Extract the (X, Y) coordinate from the center of the cell holding the provided text.  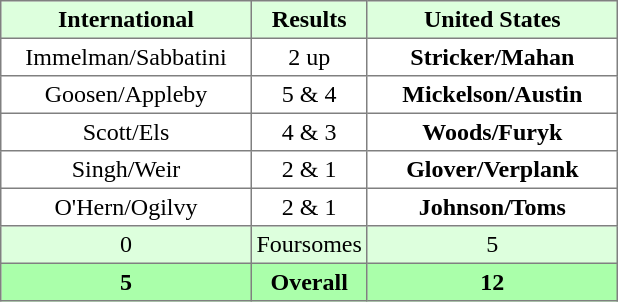
Foursomes (309, 245)
Goosen/Appleby (126, 95)
Mickelson/Austin (492, 95)
Overall (309, 282)
5 & 4 (309, 95)
O'Hern/Ogilvy (126, 207)
2 up (309, 57)
International (126, 20)
4 & 3 (309, 132)
Results (309, 20)
United States (492, 20)
Scott/Els (126, 132)
0 (126, 245)
12 (492, 282)
Stricker/Mahan (492, 57)
Singh/Weir (126, 170)
Johnson/Toms (492, 207)
Immelman/Sabbatini (126, 57)
Woods/Furyk (492, 132)
Glover/Verplank (492, 170)
